Search for the cell housing the specified text and yield its [x, y] center coordinate. 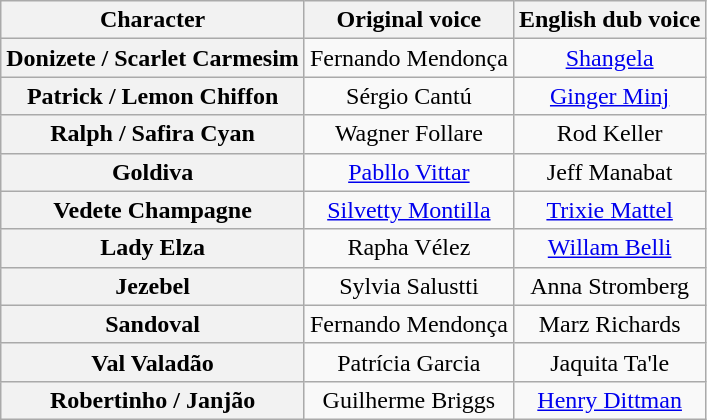
Shangela [609, 58]
Goldiva [153, 172]
Anna Stromberg [609, 286]
Val Valadão [153, 362]
Trixie Mattel [609, 210]
Sandoval [153, 324]
Pabllo Vittar [408, 172]
Sérgio Cantú [408, 96]
Vedete Champagne [153, 210]
Robertinho / Janjão [153, 400]
Willam Belli [609, 248]
Original voice [408, 20]
Sylvia Salustti [408, 286]
Donizete / Scarlet Carmesim [153, 58]
Character [153, 20]
Jezebel [153, 286]
English dub voice [609, 20]
Jaquita Ta'le [609, 362]
Lady Elza [153, 248]
Wagner Follare [408, 134]
Henry Dittman [609, 400]
Guilherme Briggs [408, 400]
Marz Richards [609, 324]
Patrick / Lemon Chiffon [153, 96]
Patrícia Garcia [408, 362]
Rapha Vélez [408, 248]
Silvetty Montilla [408, 210]
Jeff Manabat [609, 172]
Rod Keller [609, 134]
Ginger Minj [609, 96]
Ralph / Safira Cyan [153, 134]
